Return [X, Y] of the center of cell containing provided text 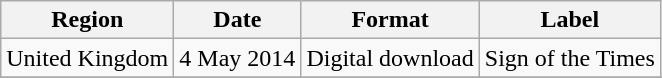
Region [88, 20]
Digital download [390, 58]
Label [570, 20]
United Kingdom [88, 58]
Sign of the Times [570, 58]
4 May 2014 [238, 58]
Date [238, 20]
Format [390, 20]
